Scan for the cell matching the given text and deliver its [x, y] coordinate at center. 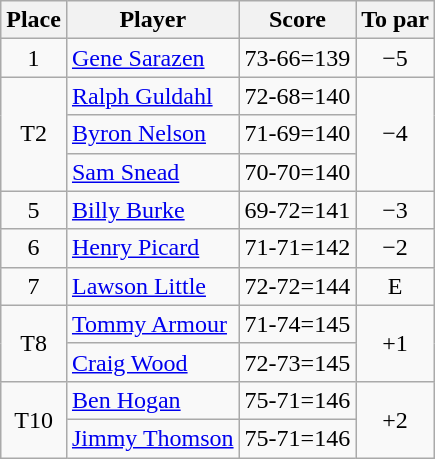
T2 [34, 134]
72-72=144 [298, 286]
7 [34, 286]
E [396, 286]
T8 [34, 343]
69-72=141 [298, 210]
Henry Picard [152, 248]
Sam Snead [152, 172]
Billy Burke [152, 210]
−2 [396, 248]
To par [396, 20]
Gene Sarazen [152, 58]
Score [298, 20]
−3 [396, 210]
+2 [396, 419]
6 [34, 248]
71-74=145 [298, 324]
1 [34, 58]
71-69=140 [298, 134]
5 [34, 210]
−5 [396, 58]
Jimmy Thomson [152, 438]
71-71=142 [298, 248]
72-68=140 [298, 96]
Ben Hogan [152, 400]
Tommy Armour [152, 324]
Place [34, 20]
T10 [34, 419]
+1 [396, 343]
70-70=140 [298, 172]
73-66=139 [298, 58]
Ralph Guldahl [152, 96]
Lawson Little [152, 286]
−4 [396, 134]
72-73=145 [298, 362]
Byron Nelson [152, 134]
Player [152, 20]
Craig Wood [152, 362]
